Output the (x, y) coordinate of the center of the cell containing the given text.  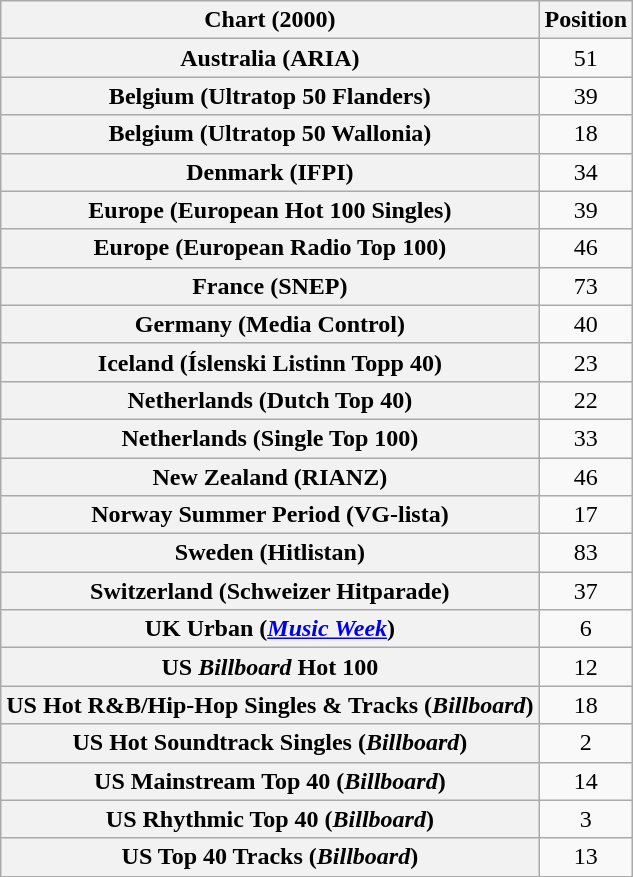
Europe (European Radio Top 100) (270, 248)
Netherlands (Dutch Top 40) (270, 400)
New Zealand (RIANZ) (270, 477)
83 (586, 553)
Belgium (Ultratop 50 Wallonia) (270, 134)
Switzerland (Schweizer Hitparade) (270, 591)
13 (586, 857)
40 (586, 324)
Belgium (Ultratop 50 Flanders) (270, 96)
US Billboard Hot 100 (270, 667)
22 (586, 400)
3 (586, 819)
Europe (European Hot 100 Singles) (270, 210)
Sweden (Hitlistan) (270, 553)
US Rhythmic Top 40 (Billboard) (270, 819)
12 (586, 667)
France (SNEP) (270, 286)
Netherlands (Single Top 100) (270, 438)
US Top 40 Tracks (Billboard) (270, 857)
Denmark (IFPI) (270, 172)
2 (586, 743)
Position (586, 20)
51 (586, 58)
37 (586, 591)
23 (586, 362)
US Hot Soundtrack Singles (Billboard) (270, 743)
US Hot R&B/Hip-Hop Singles & Tracks (Billboard) (270, 705)
14 (586, 781)
17 (586, 515)
Germany (Media Control) (270, 324)
6 (586, 629)
UK Urban (Music Week) (270, 629)
Norway Summer Period (VG-lista) (270, 515)
73 (586, 286)
Chart (2000) (270, 20)
US Mainstream Top 40 (Billboard) (270, 781)
33 (586, 438)
Australia (ARIA) (270, 58)
Iceland (Íslenski Listinn Topp 40) (270, 362)
34 (586, 172)
